Detect which cell encompasses the target text, then output its (x, y) center coordinate. 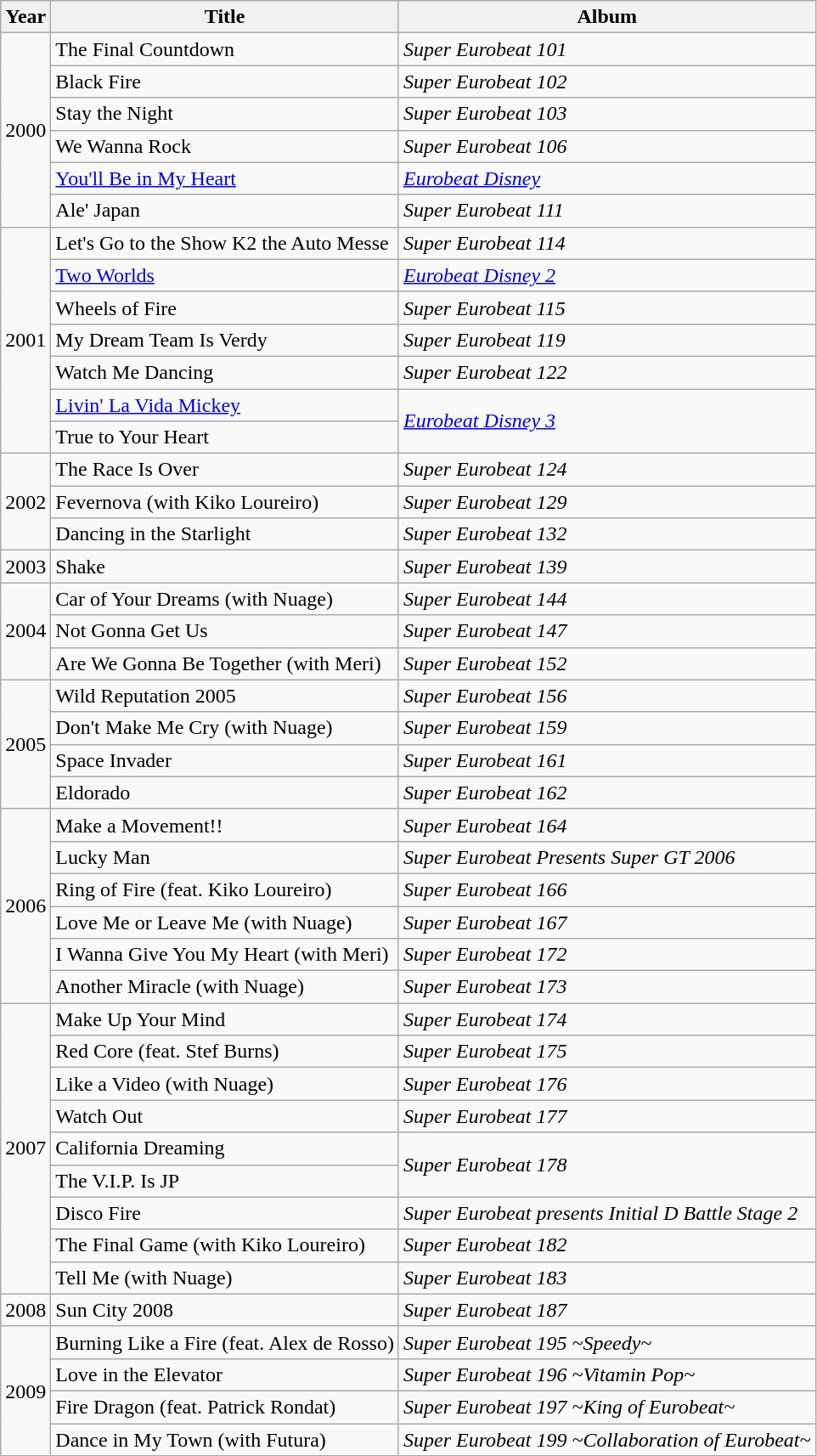
Eldorado (225, 793)
Fevernova (with Kiko Loureiro) (225, 502)
Wild Reputation 2005 (225, 696)
2004 (25, 631)
Love in the Elevator (225, 1374)
Super Eurobeat 161 (606, 760)
Super Eurobeat 152 (606, 663)
Love Me or Leave Me (with Nuage) (225, 922)
The Race Is Over (225, 470)
Super Eurobeat 197 ~King of Eurobeat~ (606, 1407)
Super Eurobeat 122 (606, 372)
Fire Dragon (feat. Patrick Rondat) (225, 1407)
Super Eurobeat 173 (606, 987)
Album (606, 17)
Super Eurobeat 183 (606, 1278)
The Final Countdown (225, 49)
Ring of Fire (feat. Kiko Loureiro) (225, 889)
Don't Make Me Cry (with Nuage) (225, 728)
Dance in My Town (with Futura) (225, 1440)
Another Miracle (with Nuage) (225, 987)
Super Eurobeat 115 (606, 308)
Super Eurobeat 119 (606, 340)
Super Eurobeat 102 (606, 82)
My Dream Team Is Verdy (225, 340)
Sun City 2008 (225, 1310)
Not Gonna Get Us (225, 631)
Stay the Night (225, 114)
Super Eurobeat 129 (606, 502)
Super Eurobeat 174 (606, 1019)
Super Eurobeat 176 (606, 1084)
Lucky Man (225, 857)
Super Eurobeat 124 (606, 470)
Super Eurobeat 187 (606, 1310)
2001 (25, 340)
California Dreaming (225, 1148)
Disco Fire (225, 1213)
Super Eurobeat 156 (606, 696)
The V.I.P. Is JP (225, 1181)
2006 (25, 906)
Super Eurobeat 172 (606, 955)
2008 (25, 1310)
Space Invader (225, 760)
We Wanna Rock (225, 146)
Black Fire (225, 82)
Super Eurobeat 166 (606, 889)
Are We Gonna Be Together (with Meri) (225, 663)
Tell Me (with Nuage) (225, 1278)
Super Eurobeat 101 (606, 49)
2009 (25, 1391)
Super Eurobeat 144 (606, 599)
Super Eurobeat 196 ~Vitamin Pop~ (606, 1374)
Super Eurobeat 106 (606, 146)
Let's Go to the Show K2 the Auto Messe (225, 243)
Watch Me Dancing (225, 372)
Two Worlds (225, 275)
Red Core (feat. Stef Burns) (225, 1052)
Super Eurobeat 111 (606, 211)
Dancing in the Starlight (225, 534)
Title (225, 17)
Super Eurobeat 199 ~Collaboration of Eurobeat~ (606, 1440)
2005 (25, 744)
Super Eurobeat 147 (606, 631)
Shake (225, 567)
Super Eurobeat 182 (606, 1245)
Eurobeat Disney (606, 178)
Wheels of Fire (225, 308)
Burning Like a Fire (feat. Alex de Rosso) (225, 1342)
Eurobeat Disney 2 (606, 275)
Super Eurobeat 195 ~Speedy~ (606, 1342)
Super Eurobeat 167 (606, 922)
Super Eurobeat 175 (606, 1052)
Super Eurobeat 103 (606, 114)
2003 (25, 567)
Car of Your Dreams (with Nuage) (225, 599)
2007 (25, 1148)
Super Eurobeat Presents Super GT 2006 (606, 857)
I Wanna Give You My Heart (with Meri) (225, 955)
Super Eurobeat presents Initial D Battle Stage 2 (606, 1213)
Livin' La Vida Mickey (225, 405)
Make a Movement!! (225, 825)
Super Eurobeat 178 (606, 1165)
Eurobeat Disney 3 (606, 421)
Super Eurobeat 159 (606, 728)
Super Eurobeat 132 (606, 534)
You'll Be in My Heart (225, 178)
The Final Game (with Kiko Loureiro) (225, 1245)
2000 (25, 130)
2002 (25, 502)
Super Eurobeat 162 (606, 793)
Year (25, 17)
True to Your Heart (225, 437)
Like a Video (with Nuage) (225, 1084)
Super Eurobeat 114 (606, 243)
Make Up Your Mind (225, 1019)
Super Eurobeat 177 (606, 1116)
Super Eurobeat 164 (606, 825)
Ale' Japan (225, 211)
Watch Out (225, 1116)
Super Eurobeat 139 (606, 567)
